Find where the given text appears and provide that cell's center as [x, y] coordinate. 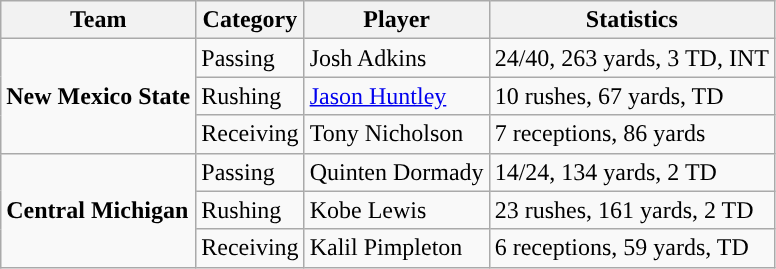
24/40, 263 yards, 3 TD, INT [632, 58]
New Mexico State [98, 96]
Central Michigan [98, 210]
Category [250, 20]
Jason Huntley [396, 96]
Statistics [632, 20]
Team [98, 20]
6 receptions, 59 yards, TD [632, 248]
14/24, 134 yards, 2 TD [632, 172]
Josh Adkins [396, 58]
7 receptions, 86 yards [632, 134]
Tony Nicholson [396, 134]
23 rushes, 161 yards, 2 TD [632, 210]
Kalil Pimpleton [396, 248]
10 rushes, 67 yards, TD [632, 96]
Player [396, 20]
Kobe Lewis [396, 210]
Quinten Dormady [396, 172]
